Return the [X, Y] coordinate for the center point of the cell that contains the specified text.  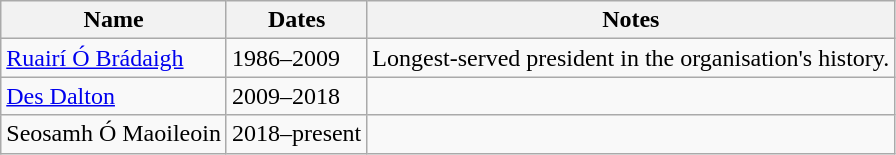
Longest-served president in the organisation's history. [631, 58]
Dates [296, 20]
Name [114, 20]
Notes [631, 20]
Ruairí Ó Brádaigh [114, 58]
1986–2009 [296, 58]
2009–2018 [296, 96]
Des Dalton [114, 96]
Seosamh Ó Maoileoin [114, 134]
2018–present [296, 134]
